Determine the (X, Y) coordinate at the center of the cell enclosing the given text.  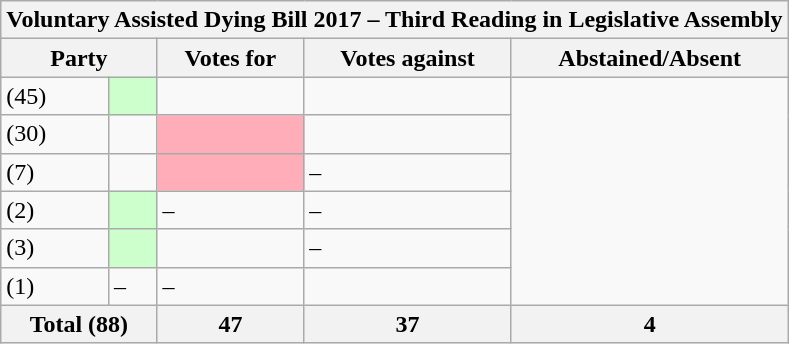
Total (88) (79, 324)
37 (408, 324)
(1) (55, 286)
(30) (55, 134)
Votes against (408, 58)
47 (230, 324)
(45) (55, 96)
Party (79, 58)
Votes for (230, 58)
(3) (55, 248)
(7) (55, 172)
Voluntary Assisted Dying Bill 2017 – Third Reading in Legislative Assembly (394, 20)
(2) (55, 210)
Abstained/Absent (650, 58)
4 (650, 324)
